Pinpoint the cell where the given text exists, returning its [X, Y] midpoint coordinate. 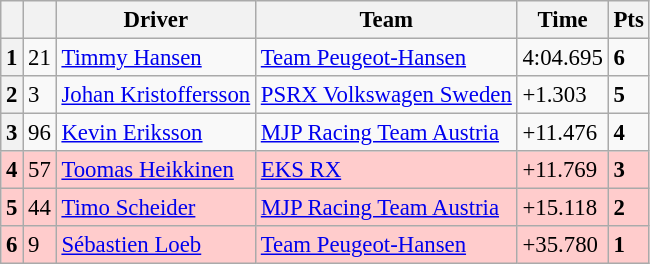
Toomas Heikkinen [156, 170]
PSRX Volkswagen Sweden [386, 95]
Timmy Hansen [156, 58]
Team [386, 20]
Kevin Eriksson [156, 133]
+15.118 [562, 208]
EKS RX [386, 170]
9 [40, 245]
96 [40, 133]
Time [562, 20]
Pts [628, 20]
Johan Kristoffersson [156, 95]
44 [40, 208]
57 [40, 170]
Driver [156, 20]
+35.780 [562, 245]
+11.476 [562, 133]
21 [40, 58]
Sébastien Loeb [156, 245]
4:04.695 [562, 58]
+11.769 [562, 170]
+1.303 [562, 95]
Timo Scheider [156, 208]
